Find where the given text appears and provide that cell's center as [x, y] coordinate. 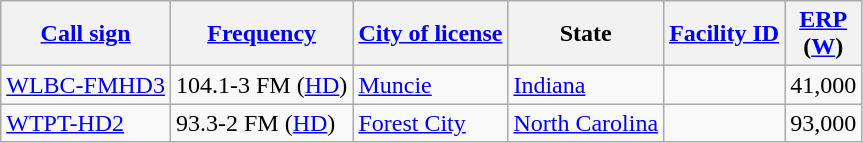
WTPT-HD2 [86, 123]
Facility ID [724, 34]
North Carolina [586, 123]
ERP(W) [824, 34]
Indiana [586, 85]
104.1-3 FM (HD) [261, 85]
State [586, 34]
WLBC-FMHD3 [86, 85]
City of license [430, 34]
Muncie [430, 85]
Call sign [86, 34]
Frequency [261, 34]
Forest City [430, 123]
41,000 [824, 85]
93.3-2 FM (HD) [261, 123]
93,000 [824, 123]
